Detect which cell encompasses the target text, then output its [X, Y] center coordinate. 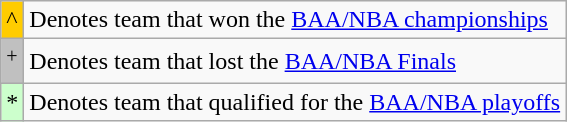
+ [12, 62]
Denotes team that qualified for the BAA/NBA playoffs [295, 102]
* [12, 102]
^ [12, 20]
Denotes team that lost the BAA/NBA Finals [295, 62]
Denotes team that won the BAA/NBA championships [295, 20]
